Determine the (x, y) coordinate at the center of the cell enclosing the given text.  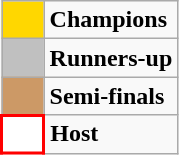
Champions (111, 20)
Host (111, 134)
Runners-up (111, 58)
Semi-finals (111, 96)
